Search for the cell housing the specified text and yield its [x, y] center coordinate. 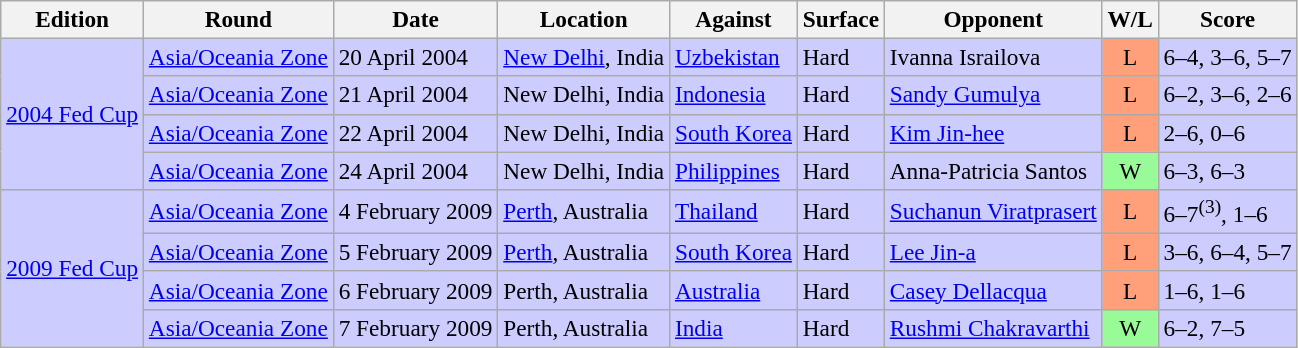
Against [734, 19]
Anna-Patricia Santos [993, 170]
India [734, 328]
21 April 2004 [416, 95]
Indonesia [734, 95]
6–2, 3–6, 2–6 [1228, 95]
20 April 2004 [416, 57]
Philippines [734, 170]
Date [416, 19]
Australia [734, 290]
6–3, 6–3 [1228, 170]
22 April 2004 [416, 133]
6–7(3), 1–6 [1228, 211]
Surface [840, 19]
2009 Fed Cup [72, 268]
Casey Dellacqua [993, 290]
Sandy Gumulya [993, 95]
Suchanun Viratprasert [993, 211]
7 February 2009 [416, 328]
Uzbekistan [734, 57]
Ivanna Israilova [993, 57]
Round [238, 19]
Kim Jin-hee [993, 133]
4 February 2009 [416, 211]
3–6, 6–4, 5–7 [1228, 252]
Edition [72, 19]
5 February 2009 [416, 252]
Opponent [993, 19]
6–2, 7–5 [1228, 328]
Thailand [734, 211]
24 April 2004 [416, 170]
Location [584, 19]
6–4, 3–6, 5–7 [1228, 57]
2004 Fed Cup [72, 114]
1–6, 1–6 [1228, 290]
W/L [1130, 19]
Rushmi Chakravarthi [993, 328]
Score [1228, 19]
2–6, 0–6 [1228, 133]
Lee Jin-a [993, 252]
6 February 2009 [416, 290]
